Extract the (x, y) coordinate from the center of the cell holding the provided text.  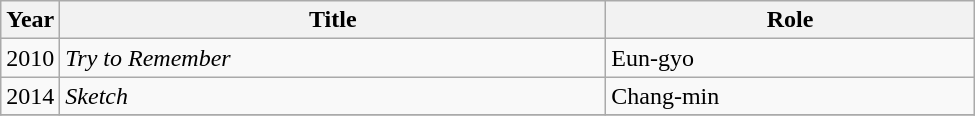
Sketch (333, 96)
2010 (30, 58)
Eun-gyo (790, 58)
2014 (30, 96)
Role (790, 20)
Year (30, 20)
Chang-min (790, 96)
Title (333, 20)
Try to Remember (333, 58)
